Determine the [x, y] coordinate at the center of the cell enclosing the given text.  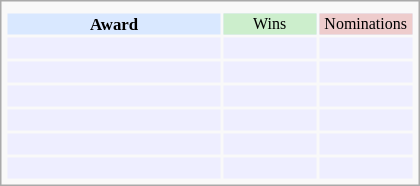
Wins [270, 24]
Award [114, 24]
Nominations [366, 24]
